Capture the cell that displays the provided text and extract its [X, Y] central coordinate. 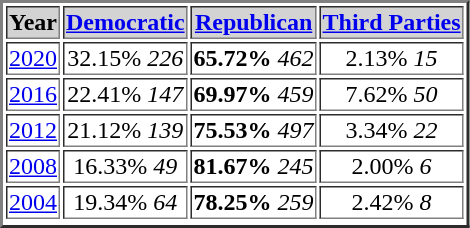
2016 [33, 94]
2012 [33, 130]
69.97% 459 [254, 94]
2.42% 8 [392, 202]
Third Parties [392, 22]
Democratic [126, 22]
3.34% 22 [392, 130]
Republican [254, 22]
2.13% 15 [392, 58]
2020 [33, 58]
2.00% 6 [392, 166]
2004 [33, 202]
21.12% 139 [126, 130]
2008 [33, 166]
78.25% 259 [254, 202]
16.33% 49 [126, 166]
19.34% 64 [126, 202]
22.41% 147 [126, 94]
7.62% 50 [392, 94]
Year [33, 22]
32.15% 226 [126, 58]
81.67% 245 [254, 166]
65.72% 462 [254, 58]
75.53% 497 [254, 130]
